Determine the (X, Y) coordinate at the center of the cell enclosing the given text.  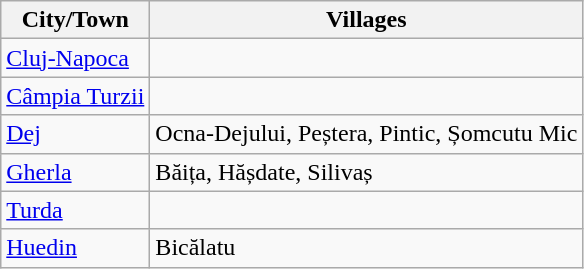
Gherla (76, 172)
Villages (366, 20)
Ocna-Dejului, Peștera, Pintic, Șomcutu Mic (366, 134)
Huedin (76, 248)
Bicălatu (366, 248)
Băița, Hășdate, Silivaș (366, 172)
Câmpia Turzii (76, 96)
Cluj-Napoca (76, 58)
City/Town (76, 20)
Turda (76, 210)
Dej (76, 134)
